Return (x, y) of the center of cell containing provided text 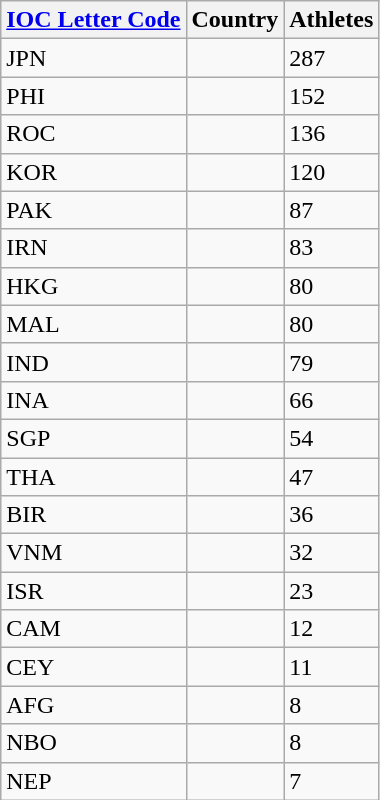
Athletes (332, 20)
JPN (94, 58)
HKG (94, 286)
83 (332, 248)
287 (332, 58)
Country (235, 20)
23 (332, 591)
54 (332, 438)
THA (94, 477)
MAL (94, 324)
12 (332, 629)
CEY (94, 667)
VNM (94, 553)
CAM (94, 629)
NEP (94, 781)
IND (94, 362)
79 (332, 362)
120 (332, 172)
36 (332, 515)
66 (332, 400)
IRN (94, 248)
AFG (94, 705)
KOR (94, 172)
NBO (94, 743)
152 (332, 96)
PHI (94, 96)
ISR (94, 591)
IOC Letter Code (94, 20)
7 (332, 781)
11 (332, 667)
SGP (94, 438)
BIR (94, 515)
87 (332, 210)
47 (332, 477)
ROC (94, 134)
INA (94, 400)
PAK (94, 210)
32 (332, 553)
136 (332, 134)
